Return the (x, y) coordinate for the center point of the cell that contains the specified text.  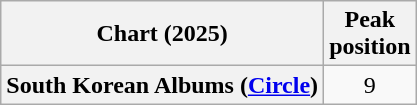
South Korean Albums (Circle) (162, 85)
9 (370, 85)
Peakposition (370, 34)
Chart (2025) (162, 34)
